Scan for the cell matching the given text and deliver its [x, y] coordinate at center. 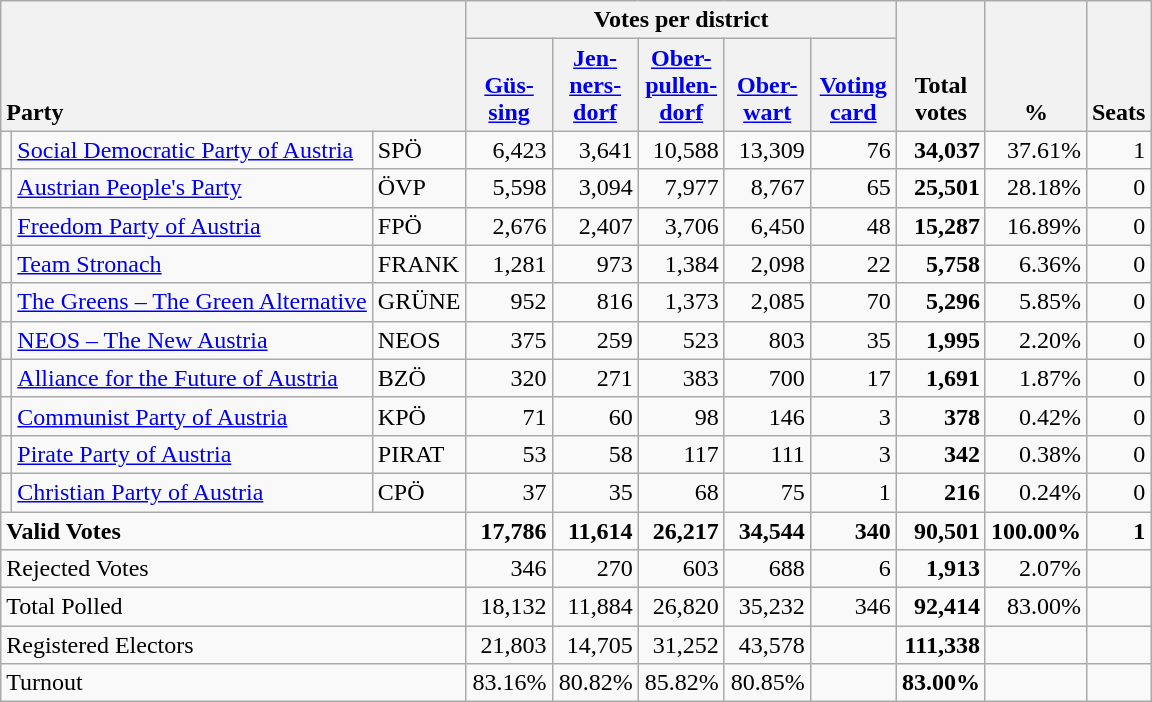
Votes per district [681, 20]
% [1036, 66]
The Greens – The Green Alternative [192, 302]
Seats [1118, 66]
259 [595, 340]
71 [509, 416]
Valid Votes [234, 531]
Güs-sing [509, 85]
5,758 [940, 264]
1,691 [940, 378]
18,132 [509, 607]
15,287 [940, 226]
PIRAT [419, 454]
6,450 [767, 226]
ÖVP [419, 188]
31,252 [681, 645]
320 [509, 378]
378 [940, 416]
1,281 [509, 264]
22 [853, 264]
700 [767, 378]
2,676 [509, 226]
NEOS [419, 340]
37.61% [1036, 150]
28.18% [1036, 188]
340 [853, 531]
6 [853, 569]
375 [509, 340]
Jen-ners-dorf [595, 85]
Ober-wart [767, 85]
FPÖ [419, 226]
13,309 [767, 150]
43,578 [767, 645]
48 [853, 226]
68 [681, 492]
3,641 [595, 150]
Christian Party of Austria [192, 492]
2,085 [767, 302]
53 [509, 454]
34,037 [940, 150]
35,232 [767, 607]
6,423 [509, 150]
58 [595, 454]
7,977 [681, 188]
688 [767, 569]
216 [940, 492]
21,803 [509, 645]
100.00% [1036, 531]
523 [681, 340]
Turnout [234, 683]
2.07% [1036, 569]
98 [681, 416]
17,786 [509, 531]
0.42% [1036, 416]
Party [234, 66]
Social Democratic Party of Austria [192, 150]
803 [767, 340]
5,296 [940, 302]
34,544 [767, 531]
270 [595, 569]
2.20% [1036, 340]
76 [853, 150]
383 [681, 378]
16.89% [1036, 226]
271 [595, 378]
80.82% [595, 683]
11,884 [595, 607]
26,217 [681, 531]
11,614 [595, 531]
CPÖ [419, 492]
37 [509, 492]
1,995 [940, 340]
1.87% [1036, 378]
Freedom Party of Austria [192, 226]
Team Stronach [192, 264]
65 [853, 188]
342 [940, 454]
1,384 [681, 264]
Rejected Votes [234, 569]
90,501 [940, 531]
70 [853, 302]
5,598 [509, 188]
GRÜNE [419, 302]
146 [767, 416]
5.85% [1036, 302]
14,705 [595, 645]
973 [595, 264]
Alliance for the Future of Austria [192, 378]
Communist Party of Austria [192, 416]
Total Polled [234, 607]
1,913 [940, 569]
85.82% [681, 683]
3,706 [681, 226]
FRANK [419, 264]
26,820 [681, 607]
Pirate Party of Austria [192, 454]
603 [681, 569]
111,338 [940, 645]
10,588 [681, 150]
6.36% [1036, 264]
75 [767, 492]
83.16% [509, 683]
25,501 [940, 188]
8,767 [767, 188]
0.38% [1036, 454]
60 [595, 416]
92,414 [940, 607]
816 [595, 302]
KPÖ [419, 416]
Ober-pullen-dorf [681, 85]
17 [853, 378]
1,373 [681, 302]
111 [767, 454]
SPÖ [419, 150]
NEOS – The New Austria [192, 340]
Austrian People's Party [192, 188]
2,407 [595, 226]
80.85% [767, 683]
117 [681, 454]
Votingcard [853, 85]
952 [509, 302]
BZÖ [419, 378]
2,098 [767, 264]
3,094 [595, 188]
Totalvotes [940, 66]
0.24% [1036, 492]
Registered Electors [234, 645]
